From the cell containing the given text, extract its center point as (X, Y) coordinate. 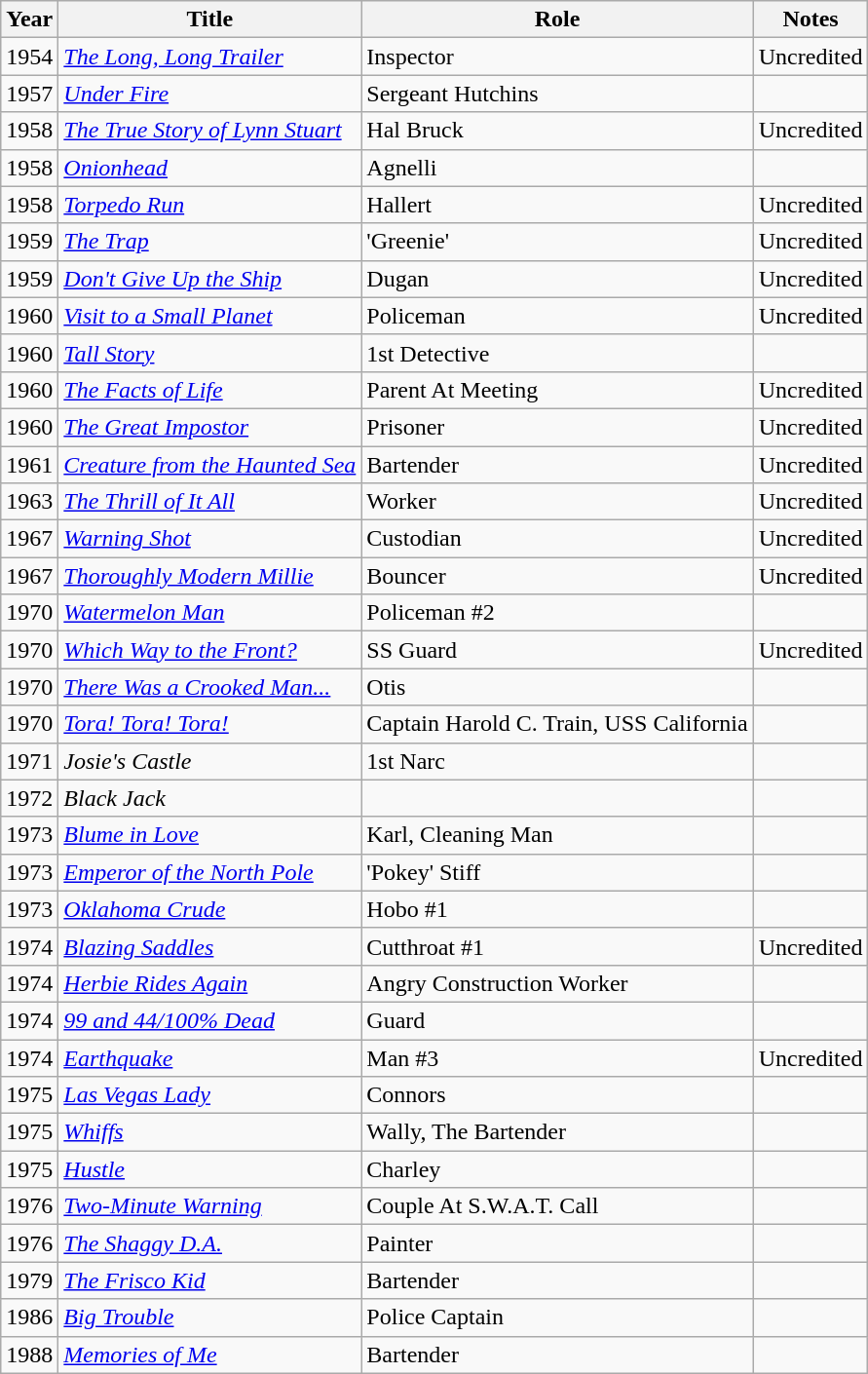
Title (210, 19)
Dugan (557, 279)
1979 (29, 1280)
Guard (557, 1020)
Blume in Love (210, 835)
1972 (29, 798)
Visit to a Small Planet (210, 316)
Otis (557, 687)
Creature from the Haunted Sea (210, 465)
Hallert (557, 205)
Charley (557, 1169)
Thoroughly Modern Millie (210, 576)
The Great Impostor (210, 427)
Big Trouble (210, 1317)
Earthquake (210, 1057)
Sergeant Hutchins (557, 94)
99 and 44/100% Dead (210, 1020)
Onionhead (210, 168)
Watermelon Man (210, 613)
Which Way to the Front? (210, 650)
Inspector (557, 57)
Cutthroat #1 (557, 946)
Captain Harold C. Train, USS California (557, 724)
Angry Construction Worker (557, 983)
1961 (29, 465)
The Frisco Kid (210, 1280)
1957 (29, 94)
Policeman (557, 316)
Year (29, 19)
Role (557, 19)
Black Jack (210, 798)
Under Fire (210, 94)
Torpedo Run (210, 205)
The Trap (210, 242)
The Shaggy D.A. (210, 1243)
1st Detective (557, 353)
Las Vegas Lady (210, 1095)
The Long, Long Trailer (210, 57)
Prisoner (557, 427)
Police Captain (557, 1317)
Two-Minute Warning (210, 1206)
The Facts of Life (210, 390)
'Pokey' Stiff (557, 872)
Policeman #2 (557, 613)
Oklahoma Crude (210, 909)
Agnelli (557, 168)
Notes (811, 19)
1971 (29, 761)
Blazing Saddles (210, 946)
Memories of Me (210, 1355)
Hobo #1 (557, 909)
Herbie Rides Again (210, 983)
Man #3 (557, 1057)
The Thrill of It All (210, 502)
SS Guard (557, 650)
Hustle (210, 1169)
Emperor of the North Pole (210, 872)
1963 (29, 502)
Couple At S.W.A.T. Call (557, 1206)
Bouncer (557, 576)
1st Narc (557, 761)
Don't Give Up the Ship (210, 279)
1988 (29, 1355)
Hal Bruck (557, 131)
Josie's Castle (210, 761)
Warning Shot (210, 539)
The True Story of Lynn Stuart (210, 131)
Tora! Tora! Tora! (210, 724)
Custodian (557, 539)
'Greenie' (557, 242)
Connors (557, 1095)
There Was a Crooked Man... (210, 687)
Karl, Cleaning Man (557, 835)
1954 (29, 57)
Whiffs (210, 1132)
Parent At Meeting (557, 390)
Painter (557, 1243)
Worker (557, 502)
Wally, The Bartender (557, 1132)
Tall Story (210, 353)
1986 (29, 1317)
